Detect which cell encompasses the target text, then output its [X, Y] center coordinate. 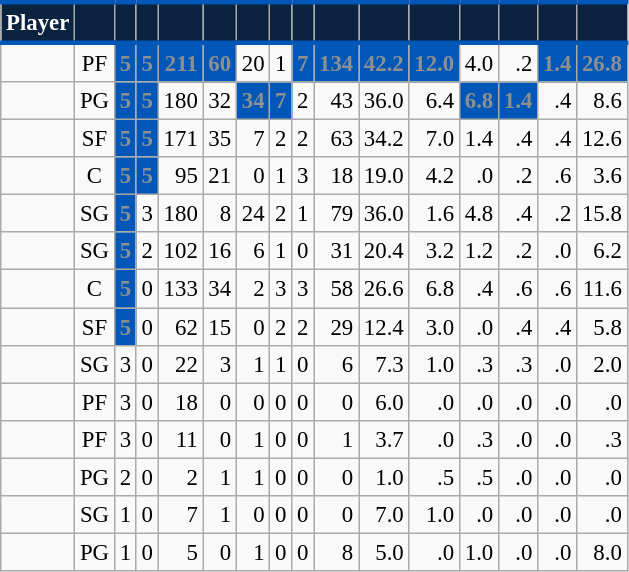
15.8 [602, 214]
6.4 [434, 101]
29 [336, 327]
3.6 [602, 176]
31 [336, 251]
1.6 [434, 214]
60 [220, 62]
43 [336, 101]
211 [180, 62]
26.6 [384, 289]
21 [220, 176]
22 [180, 364]
19.0 [384, 176]
79 [336, 214]
7.3 [384, 364]
4.0 [478, 62]
5.8 [602, 327]
133 [180, 289]
3.0 [434, 327]
12.0 [434, 62]
11 [180, 439]
3.2 [434, 251]
4.2 [434, 176]
34.2 [384, 139]
35 [220, 139]
26.8 [602, 62]
6.0 [384, 402]
42.2 [384, 62]
6.2 [602, 251]
16 [220, 251]
62 [180, 327]
58 [336, 289]
4.8 [478, 214]
12.6 [602, 139]
2.0 [602, 364]
8.0 [602, 552]
5.0 [384, 552]
1.2 [478, 251]
171 [180, 139]
3.7 [384, 439]
134 [336, 62]
Player [38, 22]
8.6 [602, 101]
102 [180, 251]
12.4 [384, 327]
63 [336, 139]
20.4 [384, 251]
20 [252, 62]
95 [180, 176]
32 [220, 101]
15 [220, 327]
11.6 [602, 289]
24 [252, 214]
